Determine the [X, Y] coordinate at the center of the cell enclosing the given text.  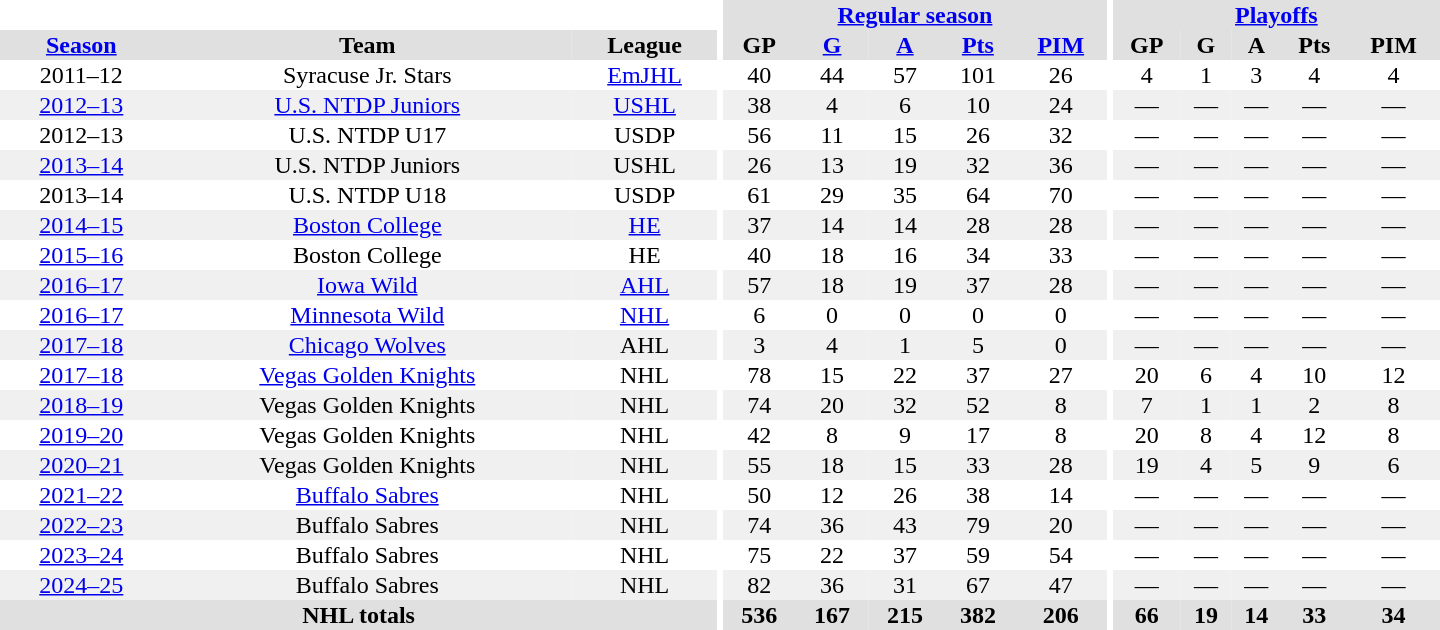
17 [978, 435]
56 [760, 135]
382 [978, 615]
35 [906, 195]
2015–16 [82, 255]
29 [832, 195]
2023–24 [82, 555]
U.S. NTDP U17 [368, 135]
82 [760, 585]
43 [906, 525]
52 [978, 405]
Minnesota Wild [368, 315]
167 [832, 615]
U.S. NTDP U18 [368, 195]
2020–21 [82, 465]
Regular season [915, 15]
206 [1060, 615]
2 [1314, 405]
2011–12 [82, 75]
NHL totals [358, 615]
EmJHL [644, 75]
7 [1147, 405]
27 [1060, 375]
2021–22 [82, 495]
66 [1147, 615]
Syracuse Jr. Stars [368, 75]
2014–15 [82, 225]
67 [978, 585]
Season [82, 45]
2022–23 [82, 525]
24 [1060, 105]
55 [760, 465]
70 [1060, 195]
64 [978, 195]
League [644, 45]
59 [978, 555]
11 [832, 135]
31 [906, 585]
Team [368, 45]
16 [906, 255]
2024–25 [82, 585]
50 [760, 495]
42 [760, 435]
44 [832, 75]
13 [832, 165]
79 [978, 525]
78 [760, 375]
101 [978, 75]
215 [906, 615]
2019–20 [82, 435]
Iowa Wild [368, 285]
75 [760, 555]
61 [760, 195]
536 [760, 615]
Playoffs [1276, 15]
Chicago Wolves [368, 345]
47 [1060, 585]
2018–19 [82, 405]
54 [1060, 555]
